Provide the (x, y) coordinate of the cell's center where the given text is located.  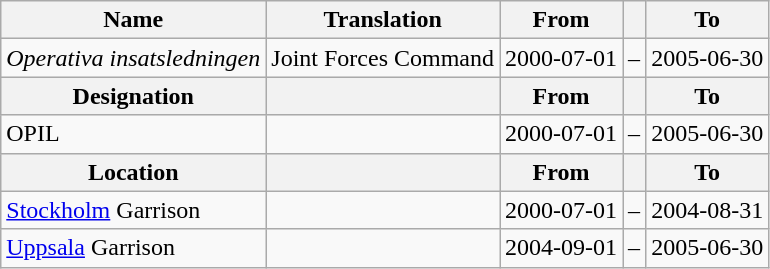
Stockholm Garrison (134, 210)
2004-09-01 (562, 248)
OPIL (134, 134)
Operativa insatsledningen (134, 58)
2004-08-31 (708, 210)
Name (134, 20)
Translation (383, 20)
Joint Forces Command (383, 58)
Uppsala Garrison (134, 248)
Location (134, 172)
Designation (134, 96)
